Extract the [X, Y] coordinate from the center of the cell holding the provided text.  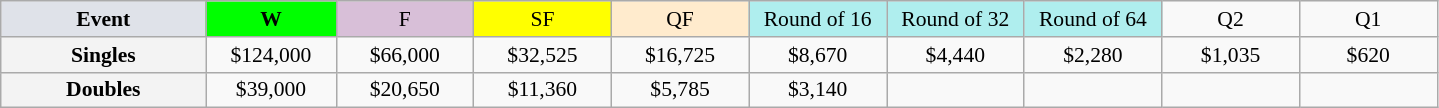
W [271, 19]
$20,650 [405, 90]
QF [680, 19]
Q1 [1368, 19]
$1,035 [1231, 55]
$32,525 [543, 55]
$11,360 [543, 90]
$3,140 [818, 90]
$5,785 [680, 90]
$8,670 [818, 55]
Q2 [1231, 19]
Singles [104, 55]
$2,280 [1093, 55]
Round of 64 [1093, 19]
Doubles [104, 90]
$124,000 [271, 55]
F [405, 19]
Round of 16 [818, 19]
$66,000 [405, 55]
Round of 32 [955, 19]
Event [104, 19]
$16,725 [680, 55]
SF [543, 19]
$4,440 [955, 55]
$39,000 [271, 90]
$620 [1368, 55]
